Scan for the cell matching the given text and deliver its [x, y] coordinate at center. 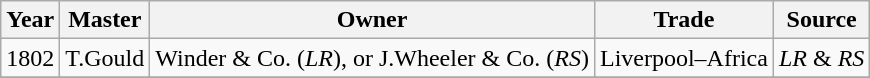
Trade [684, 20]
Year [30, 20]
Winder & Co. (LR), or J.Wheeler & Co. (RS) [372, 58]
Owner [372, 20]
T.Gould [105, 58]
1802 [30, 58]
Source [821, 20]
Liverpool–Africa [684, 58]
LR & RS [821, 58]
Master [105, 20]
